Determine the (X, Y) coordinate at the center of the cell enclosing the given text.  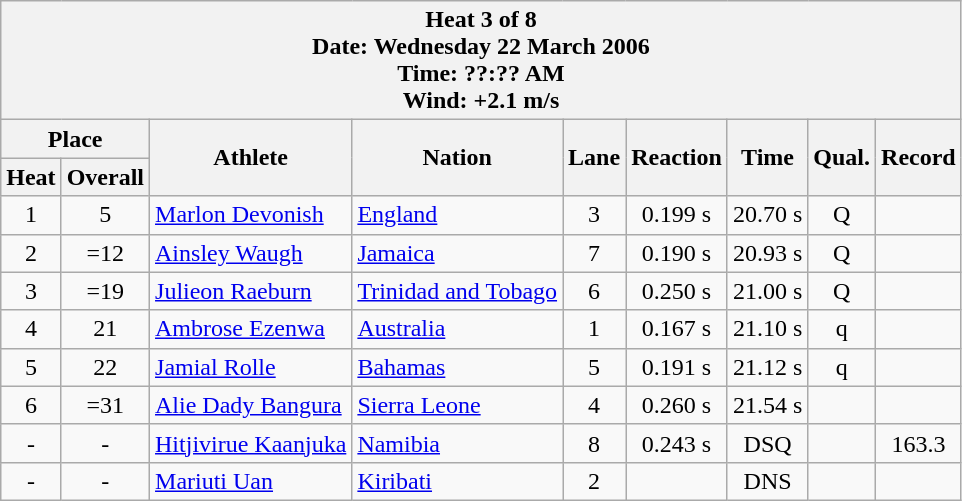
Heat 3 of 8 Date: Wednesday 22 March 2006 Time: ??:?? AM Wind: +2.1 m/s (481, 60)
Ambrose Ezenwa (251, 329)
0.250 s (677, 291)
0.243 s (677, 443)
22 (105, 367)
21.12 s (767, 367)
8 (594, 443)
Sierra Leone (458, 405)
Marlon Devonish (251, 215)
Nation (458, 158)
Time (767, 158)
Overall (105, 177)
Place (76, 139)
Record (919, 158)
0.167 s (677, 329)
0.260 s (677, 405)
Jamaica (458, 253)
=19 (105, 291)
=12 (105, 253)
Kiribati (458, 481)
21.10 s (767, 329)
0.199 s (677, 215)
Mariuti Uan (251, 481)
163.3 (919, 443)
Alie Dady Bangura (251, 405)
0.190 s (677, 253)
Bahamas (458, 367)
21.54 s (767, 405)
Athlete (251, 158)
21.00 s (767, 291)
Reaction (677, 158)
Lane (594, 158)
Hitjivirue Kaanjuka (251, 443)
20.93 s (767, 253)
Namibia (458, 443)
Qual. (842, 158)
Ainsley Waugh (251, 253)
England (458, 215)
21 (105, 329)
Australia (458, 329)
20.70 s (767, 215)
Julieon Raeburn (251, 291)
Jamial Rolle (251, 367)
DSQ (767, 443)
7 (594, 253)
=31 (105, 405)
DNS (767, 481)
0.191 s (677, 367)
Heat (31, 177)
Trinidad and Tobago (458, 291)
